Pinpoint the cell where the given text exists, returning its (X, Y) midpoint coordinate. 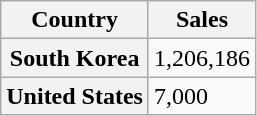
7,000 (202, 96)
South Korea (75, 58)
Sales (202, 20)
Country (75, 20)
United States (75, 96)
1,206,186 (202, 58)
